Search for the cell housing the specified text and yield its [x, y] center coordinate. 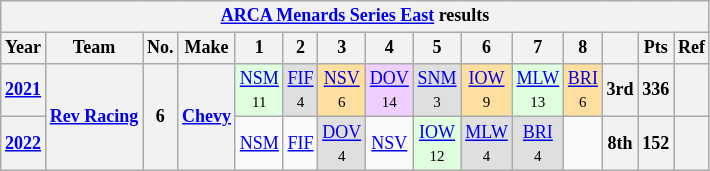
2022 [24, 144]
MLW13 [538, 90]
152 [656, 144]
NSM [259, 144]
MLW4 [486, 144]
Ref [692, 48]
NSV6 [342, 90]
Chevy [207, 116]
5 [437, 48]
8 [584, 48]
BRI4 [538, 144]
DOV4 [342, 144]
ARCA Menards Series East results [355, 16]
SNM3 [437, 90]
3 [342, 48]
1 [259, 48]
Rev Racing [94, 116]
NSV [390, 144]
No. [160, 48]
3rd [620, 90]
Year [24, 48]
DOV14 [390, 90]
BRI6 [584, 90]
8th [620, 144]
IOW12 [437, 144]
Make [207, 48]
FIF [300, 144]
FIF4 [300, 90]
NSM11 [259, 90]
7 [538, 48]
Pts [656, 48]
4 [390, 48]
336 [656, 90]
2021 [24, 90]
Team [94, 48]
2 [300, 48]
IOW9 [486, 90]
